Extract the [x, y] coordinate from the center of the cell holding the provided text.  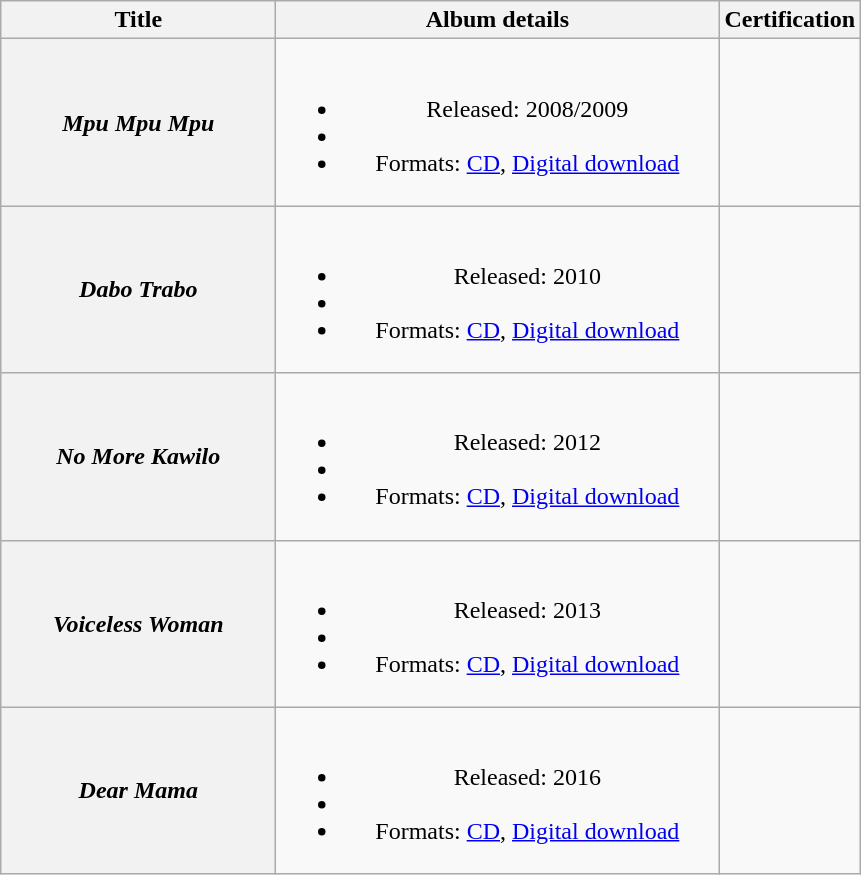
Voiceless Woman [138, 624]
Released: 2008/2009Formats: CD, Digital download [498, 122]
Dear Mama [138, 790]
Mpu Mpu Mpu [138, 122]
Released: 2013Formats: CD, Digital download [498, 624]
Title [138, 20]
No More Kawilo [138, 456]
Released: 2010Formats: CD, Digital download [498, 290]
Album details [498, 20]
Released: 2016Formats: CD, Digital download [498, 790]
Dabo Trabo [138, 290]
Released: 2012Formats: CD, Digital download [498, 456]
Certification [790, 20]
